Pinpoint the cell where the given text exists, returning its (X, Y) midpoint coordinate. 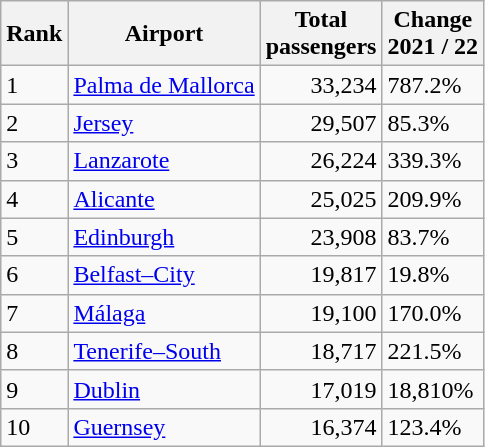
85.3% (433, 123)
Dublin (164, 389)
9 (34, 389)
10 (34, 427)
Airport (164, 34)
19.8% (433, 275)
Belfast–City (164, 275)
6 (34, 275)
2 (34, 123)
Málaga (164, 313)
339.3% (433, 161)
Total passengers (321, 34)
Palma de Mallorca (164, 85)
7 (34, 313)
Jersey (164, 123)
Edinburgh (164, 237)
18,810% (433, 389)
Tenerife–South (164, 351)
23,908 (321, 237)
17,019 (321, 389)
1 (34, 85)
16,374 (321, 427)
Rank (34, 34)
787.2% (433, 85)
Change2021 / 22 (433, 34)
5 (34, 237)
18,717 (321, 351)
19,100 (321, 313)
83.7% (433, 237)
123.4% (433, 427)
221.5% (433, 351)
4 (34, 199)
33,234 (321, 85)
Alicante (164, 199)
170.0% (433, 313)
19,817 (321, 275)
29,507 (321, 123)
3 (34, 161)
26,224 (321, 161)
Guernsey (164, 427)
Lanzarote (164, 161)
209.9% (433, 199)
8 (34, 351)
25,025 (321, 199)
